Detect which cell encompasses the target text, then output its (X, Y) center coordinate. 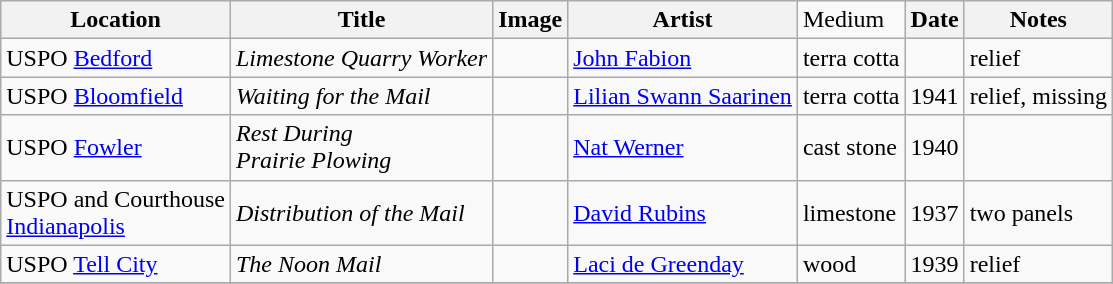
1941 (934, 96)
1937 (934, 212)
cast stone (851, 148)
USPO Fowler (116, 148)
Date (934, 20)
1939 (934, 264)
Location (116, 20)
Nat Werner (683, 148)
limestone (851, 212)
USPO Bloomfield (116, 96)
Medium (851, 20)
Laci de Greenday (683, 264)
USPO Tell City (116, 264)
Lilian Swann Saarinen (683, 96)
Waiting for the Mail (361, 96)
USPO and CourthouseIndianapolis (116, 212)
Notes (1038, 20)
relief, missing (1038, 96)
John Fabion (683, 58)
two panels (1038, 212)
wood (851, 264)
The Noon Mail (361, 264)
Artist (683, 20)
Distribution of the Mail (361, 212)
Limestone Quarry Worker (361, 58)
USPO Bedford (116, 58)
Image (530, 20)
David Rubins (683, 212)
Title (361, 20)
Rest DuringPrairie Plowing (361, 148)
1940 (934, 148)
